Output the (x, y) coordinate of the center of the cell containing the given text.  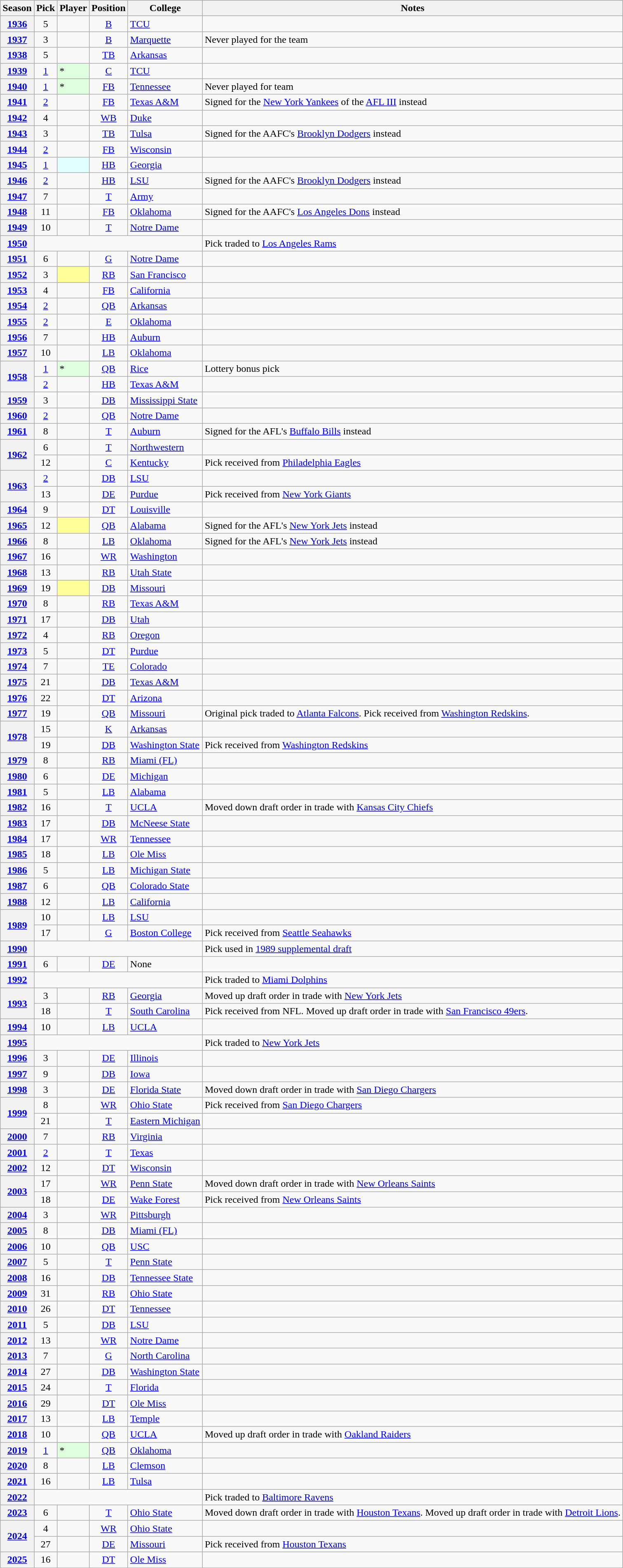
Pick traded to New York Jets (412, 1043)
31 (45, 1293)
1957 (17, 353)
1964 (17, 510)
Never played for team (412, 86)
Moved down draft order in trade with Houston Texans. Moved up draft order in trade with Detroit Lions. (412, 1513)
Texas (165, 1152)
1997 (17, 1074)
Louisville (165, 510)
26 (45, 1309)
South Carolina (165, 1011)
1985 (17, 854)
K (109, 729)
Temple (165, 1419)
Florida (165, 1387)
Signed for the New York Yankees of the AFL III instead (412, 102)
1991 (17, 964)
Pick traded to Los Angeles Rams (412, 243)
Pick received from Washington Redskins (412, 745)
1973 (17, 651)
2014 (17, 1372)
1999 (17, 1113)
1950 (17, 243)
1966 (17, 541)
Clemson (165, 1466)
1949 (17, 228)
2009 (17, 1293)
1937 (17, 40)
1968 (17, 572)
Tennessee State (165, 1278)
29 (45, 1403)
1987 (17, 886)
Illinois (165, 1058)
1986 (17, 870)
Pick received from New Orleans Saints (412, 1199)
Marquette (165, 40)
1948 (17, 212)
2007 (17, 1262)
E (109, 322)
Utah (165, 619)
Pick received from Philadelphia Eagles (412, 463)
1974 (17, 666)
1965 (17, 525)
Pick traded to Baltimore Ravens (412, 1497)
1963 (17, 486)
2011 (17, 1325)
24 (45, 1387)
1995 (17, 1043)
Boston College (165, 933)
1958 (17, 376)
1943 (17, 133)
Pick used in 1989 supplemental draft (412, 948)
1951 (17, 259)
2023 (17, 1513)
1983 (17, 823)
Original pick traded to Atlanta Falcons. Pick received from Washington Redskins. (412, 714)
Moved down draft order in trade with New Orleans Saints (412, 1183)
1936 (17, 24)
WB (109, 118)
TE (109, 666)
1994 (17, 1027)
Florida State (165, 1090)
1952 (17, 275)
1955 (17, 322)
2024 (17, 1536)
2012 (17, 1340)
1945 (17, 165)
Pick received from Houston Texans (412, 1544)
Moved up draft order in trade with Oakland Raiders (412, 1434)
1996 (17, 1058)
Arizona (165, 698)
2017 (17, 1419)
15 (45, 729)
Pick (45, 8)
None (165, 964)
Pittsburgh (165, 1215)
Mississippi State (165, 400)
2018 (17, 1434)
Never played for the team (412, 40)
1939 (17, 71)
1960 (17, 415)
2010 (17, 1309)
2003 (17, 1191)
Virginia (165, 1136)
1992 (17, 980)
Wake Forest (165, 1199)
Lottery bonus pick (412, 369)
2021 (17, 1482)
Moved down draft order in trade with San Diego Chargers (412, 1090)
1940 (17, 86)
Michigan (165, 776)
Pick received from New York Giants (412, 494)
1988 (17, 901)
Pick traded to Miami Dolphins (412, 980)
2005 (17, 1231)
1975 (17, 682)
Colorado (165, 666)
1993 (17, 1003)
Oregon (165, 635)
1946 (17, 180)
San Francisco (165, 275)
11 (45, 212)
1962 (17, 455)
2008 (17, 1278)
Eastern Michigan (165, 1121)
1990 (17, 948)
22 (45, 698)
1944 (17, 149)
Moved up draft order in trade with New York Jets (412, 996)
Signed for the AFL's Buffalo Bills instead (412, 431)
1956 (17, 337)
2022 (17, 1497)
USC (165, 1246)
1941 (17, 102)
McNeese State (165, 823)
1942 (17, 118)
2013 (17, 1356)
1967 (17, 557)
1972 (17, 635)
2025 (17, 1560)
1976 (17, 698)
1989 (17, 925)
2016 (17, 1403)
2006 (17, 1246)
Kentucky (165, 463)
2001 (17, 1152)
Position (109, 8)
Season (17, 8)
1961 (17, 431)
2002 (17, 1168)
North Carolina (165, 1356)
1978 (17, 737)
1979 (17, 761)
Signed for the AAFC's Los Angeles Dons instead (412, 212)
Michigan State (165, 870)
Utah State (165, 572)
Colorado State (165, 886)
Iowa (165, 1074)
1953 (17, 290)
Washington (165, 557)
1970 (17, 604)
1969 (17, 588)
1981 (17, 792)
Duke (165, 118)
Northwestern (165, 447)
Notes (412, 8)
1954 (17, 306)
Pick received from San Diego Chargers (412, 1105)
Pick received from Seattle Seahawks (412, 933)
Moved down draft order in trade with Kansas City Chiefs (412, 807)
Pick received from NFL. Moved up draft order in trade with San Francisco 49ers. (412, 1011)
2020 (17, 1466)
1984 (17, 839)
1959 (17, 400)
Player (73, 8)
1998 (17, 1090)
Army (165, 196)
Rice (165, 369)
1947 (17, 196)
2004 (17, 1215)
2000 (17, 1136)
1977 (17, 714)
1938 (17, 55)
College (165, 8)
2015 (17, 1387)
1982 (17, 807)
1971 (17, 619)
2019 (17, 1450)
1980 (17, 776)
